Provide the [x, y] coordinate of the cell's center where the given text is located.  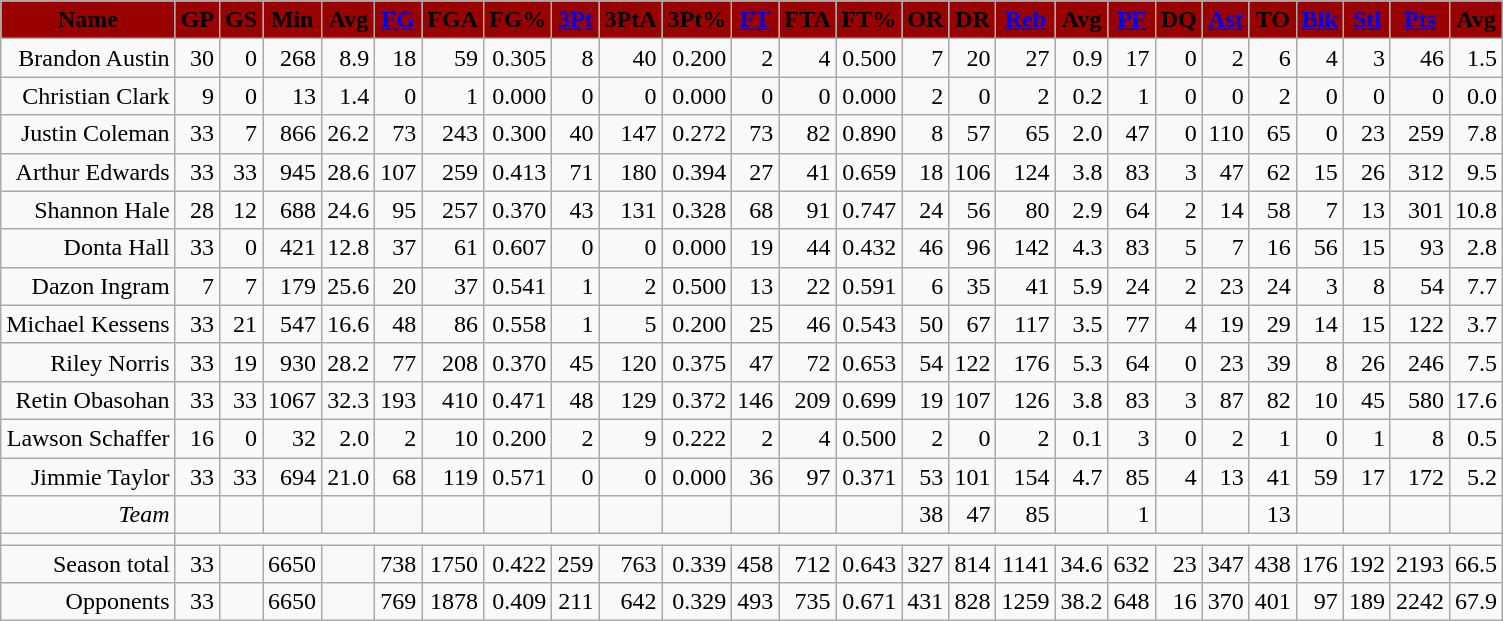
763 [630, 564]
53 [926, 477]
208 [453, 362]
5.9 [1082, 286]
Stl [1366, 20]
5.3 [1082, 362]
2242 [1420, 602]
0.747 [869, 210]
119 [453, 477]
0.471 [517, 400]
945 [292, 172]
Name [88, 20]
828 [972, 602]
1750 [453, 564]
401 [1272, 602]
0.328 [697, 210]
57 [972, 134]
43 [576, 210]
301 [1420, 210]
410 [453, 400]
0.543 [869, 324]
3.7 [1476, 324]
1.5 [1476, 58]
3Pt% [697, 20]
86 [453, 324]
58 [1272, 210]
327 [926, 564]
DR [972, 20]
3.5 [1082, 324]
0.2 [1082, 96]
Brandon Austin [88, 58]
257 [453, 210]
34.6 [1082, 564]
39 [1272, 362]
24.6 [348, 210]
1067 [292, 400]
0.371 [869, 477]
642 [630, 602]
28.2 [348, 362]
Christian Clark [88, 96]
189 [1366, 602]
0.699 [869, 400]
93 [1420, 248]
632 [1132, 564]
0.222 [697, 438]
28 [197, 210]
142 [1026, 248]
OR [926, 20]
370 [1226, 602]
Justin Coleman [88, 134]
FG [398, 20]
172 [1420, 477]
192 [1366, 564]
438 [1272, 564]
25 [756, 324]
35 [972, 286]
21.0 [348, 477]
193 [398, 400]
7.5 [1476, 362]
17.6 [1476, 400]
0.272 [697, 134]
FT [756, 20]
0.890 [869, 134]
4.3 [1082, 248]
22 [808, 286]
7.7 [1476, 286]
30 [197, 58]
Donta Hall [88, 248]
2.9 [1082, 210]
431 [926, 602]
TO [1272, 20]
Lawson Schaffer [88, 438]
Dazon Ingram [88, 286]
106 [972, 172]
1259 [1026, 602]
211 [576, 602]
36 [756, 477]
Retin Obasohan [88, 400]
71 [576, 172]
0.558 [517, 324]
0.339 [697, 564]
FG% [517, 20]
0.422 [517, 564]
110 [1226, 134]
0.305 [517, 58]
Opponents [88, 602]
FTA [808, 20]
146 [756, 400]
0.571 [517, 477]
930 [292, 362]
Riley Norris [88, 362]
16.6 [348, 324]
FGA [453, 20]
0.300 [517, 134]
GP [197, 20]
268 [292, 58]
61 [453, 248]
866 [292, 134]
96 [972, 248]
101 [972, 477]
117 [1026, 324]
2.8 [1476, 248]
648 [1132, 602]
0.671 [869, 602]
694 [292, 477]
5.2 [1476, 477]
Pts [1420, 20]
2193 [1420, 564]
0.329 [697, 602]
21 [240, 324]
0.0 [1476, 96]
209 [808, 400]
67 [972, 324]
120 [630, 362]
0.5 [1476, 438]
Min [292, 20]
124 [1026, 172]
80 [1026, 210]
Jimmie Taylor [88, 477]
131 [630, 210]
50 [926, 324]
26.2 [348, 134]
1.4 [348, 96]
246 [1420, 362]
3PtA [630, 20]
1878 [453, 602]
580 [1420, 400]
87 [1226, 400]
0.409 [517, 602]
814 [972, 564]
Arthur Edwards [88, 172]
180 [630, 172]
0.1 [1082, 438]
0.607 [517, 248]
DQ [1178, 20]
38.2 [1082, 602]
91 [808, 210]
28.6 [348, 172]
0.541 [517, 286]
Reb [1026, 20]
38 [926, 515]
95 [398, 210]
712 [808, 564]
Ast [1226, 20]
12 [240, 210]
547 [292, 324]
0.653 [869, 362]
12.8 [348, 248]
Michael Kessens [88, 324]
Season total [88, 564]
0.375 [697, 362]
179 [292, 286]
66.5 [1476, 564]
32.3 [348, 400]
0.413 [517, 172]
8.9 [348, 58]
GS [240, 20]
0.659 [869, 172]
129 [630, 400]
0.394 [697, 172]
0.591 [869, 286]
0.9 [1082, 58]
735 [808, 602]
493 [756, 602]
738 [398, 564]
458 [756, 564]
1141 [1026, 564]
PF [1132, 20]
126 [1026, 400]
10.8 [1476, 210]
347 [1226, 564]
769 [398, 602]
44 [808, 248]
72 [808, 362]
62 [1272, 172]
147 [630, 134]
Team [88, 515]
154 [1026, 477]
25.6 [348, 286]
0.432 [869, 248]
688 [292, 210]
29 [1272, 324]
0.372 [697, 400]
421 [292, 248]
7.8 [1476, 134]
3Pt [576, 20]
243 [453, 134]
32 [292, 438]
FT% [869, 20]
Shannon Hale [88, 210]
0.643 [869, 564]
67.9 [1476, 602]
9.5 [1476, 172]
Blk [1320, 20]
312 [1420, 172]
4.7 [1082, 477]
